Return the (x, y) coordinate for the center point of the cell that contains the specified text.  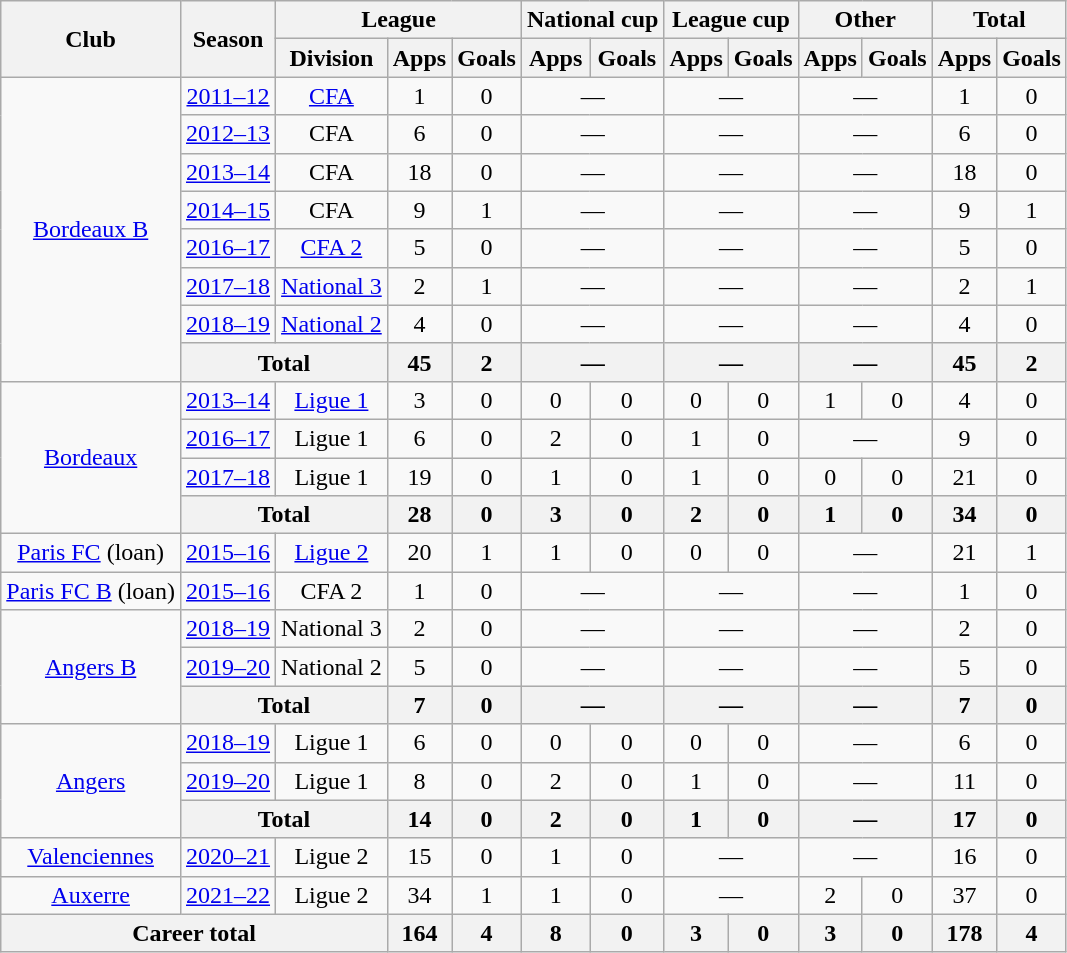
Season (228, 39)
Valenciennes (91, 857)
16 (964, 857)
Paris FC (loan) (91, 553)
2014–15 (228, 210)
28 (419, 515)
2011–12 (228, 96)
37 (964, 895)
178 (964, 933)
League (399, 20)
17 (964, 819)
Club (91, 39)
Career total (194, 933)
League cup (731, 20)
19 (419, 477)
11 (964, 781)
Bordeaux B (91, 229)
2021–22 (228, 895)
Division (332, 58)
14 (419, 819)
Bordeaux (91, 457)
Auxerre (91, 895)
National cup (592, 20)
20 (419, 553)
15 (419, 857)
2020–21 (228, 857)
Paris FC B (loan) (91, 591)
Other (865, 20)
164 (419, 933)
Angers (91, 781)
2012–13 (228, 134)
Angers B (91, 667)
